For the text-containing cell, return its midpoint in (X, Y) coordinate format. 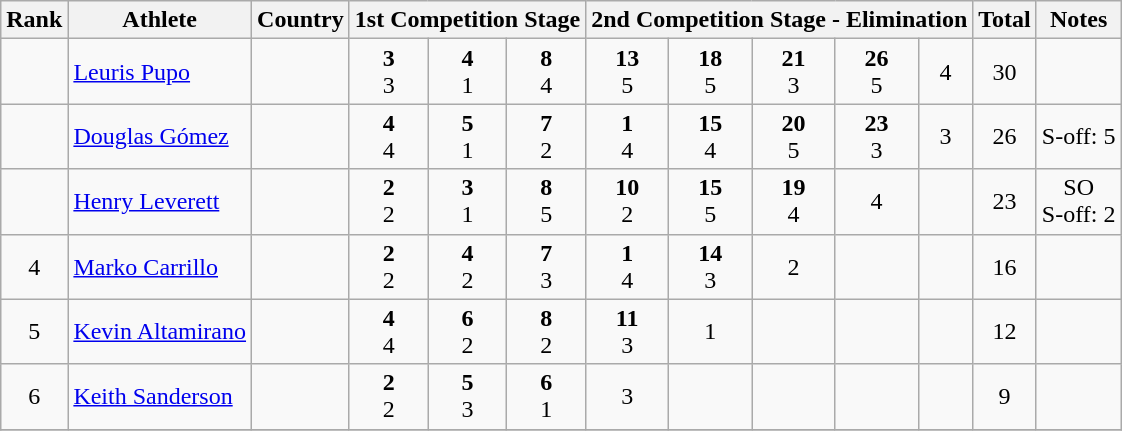
6 (34, 396)
Kevin Altamirano (160, 332)
16 (1005, 266)
Keith Sanderson (160, 396)
42 (468, 266)
31 (468, 202)
265 (876, 72)
102 (628, 202)
Henry Leverett (160, 202)
51 (468, 136)
143 (710, 266)
62 (468, 332)
194 (794, 202)
205 (794, 136)
9 (1005, 396)
30 (1005, 72)
Athlete (160, 20)
61 (546, 396)
53 (468, 396)
5 (34, 332)
135 (628, 72)
213 (794, 72)
Total (1005, 20)
Douglas Gómez (160, 136)
Marko Carrillo (160, 266)
Notes (1078, 20)
73 (546, 266)
1 (710, 332)
155 (710, 202)
S-off: 5 (1078, 136)
41 (468, 72)
Leuris Pupo (160, 72)
72 (546, 136)
33 (388, 72)
Country (301, 20)
Rank (34, 20)
23 (1005, 202)
82 (546, 332)
2nd Competition Stage - Elimination (780, 20)
26 (1005, 136)
84 (546, 72)
85 (546, 202)
185 (710, 72)
12 (1005, 332)
2 (794, 266)
113 (628, 332)
1st Competition Stage (467, 20)
SOS-off: 2 (1078, 202)
233 (876, 136)
154 (710, 136)
